Find where the given text appears and provide that cell's center as [X, Y] coordinate. 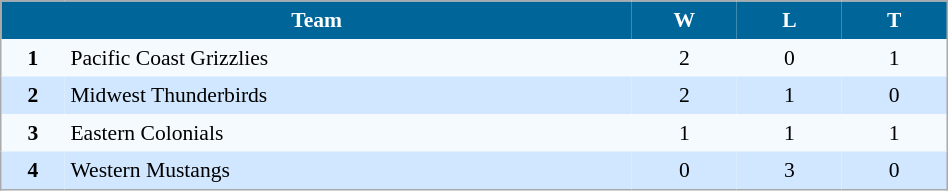
Pacific Coast Grizzlies [348, 58]
T [894, 20]
Midwest Thunderbirds [348, 95]
4 [33, 171]
W [684, 20]
L [790, 20]
Western Mustangs [348, 171]
Eastern Colonials [348, 133]
Team [316, 20]
